Search for the cell housing the specified text and yield its (x, y) center coordinate. 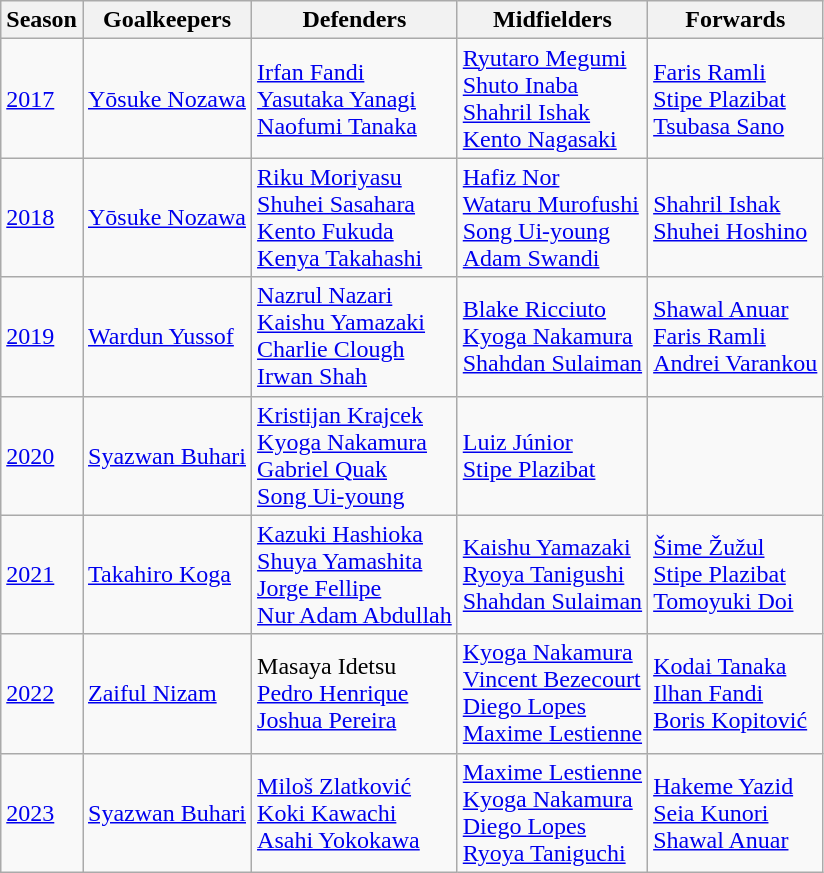
Miloš Zlatković Koki Kawachi Asahi Yokokawa (355, 812)
Riku Moriyasu Shuhei Sasahara Kento Fukuda Kenya Takahashi (355, 218)
Season (42, 20)
2023 (42, 812)
Šime Žužul Stipe Plazibat Tomoyuki Doi (736, 574)
Shahril Ishak Shuhei Hoshino (736, 218)
Faris Ramli Stipe Plazibat Tsubasa Sano (736, 98)
Hakeme Yazid Seia Kunori Shawal Anuar (736, 812)
Goalkeepers (166, 20)
Masaya Idetsu Pedro Henrique Joshua Pereira (355, 694)
2018 (42, 218)
Hafiz Nor Wataru Murofushi Song Ui-young Adam Swandi (552, 218)
Takahiro Koga (166, 574)
2019 (42, 336)
2020 (42, 456)
Midfielders (552, 20)
Zaiful Nizam (166, 694)
Irfan Fandi Yasutaka Yanagi Naofumi Tanaka (355, 98)
Luiz Júnior Stipe Plazibat (552, 456)
Wardun Yussof (166, 336)
Shawal Anuar Faris Ramli Andrei Varankou (736, 336)
Maxime Lestienne Kyoga Nakamura Diego Lopes Ryoya Taniguchi (552, 812)
Nazrul Nazari Kaishu Yamazaki Charlie Clough Irwan Shah (355, 336)
Kodai Tanaka Ilhan Fandi Boris Kopitović (736, 694)
Kyoga Nakamura Vincent Bezecourt Diego Lopes Maxime Lestienne (552, 694)
Kazuki Hashioka Shuya Yamashita Jorge Fellipe Nur Adam Abdullah (355, 574)
Blake Ricciuto Kyoga Nakamura Shahdan Sulaiman (552, 336)
Forwards (736, 20)
2021 (42, 574)
2022 (42, 694)
Kaishu Yamazaki Ryoya Tanigushi Shahdan Sulaiman (552, 574)
Ryutaro Megumi Shuto Inaba Shahril Ishak Kento Nagasaki (552, 98)
Kristijan Krajcek Kyoga Nakamura Gabriel Quak Song Ui-young (355, 456)
2017 (42, 98)
Defenders (355, 20)
